Provide the [X, Y] coordinate of the cell's center where the given text is located.  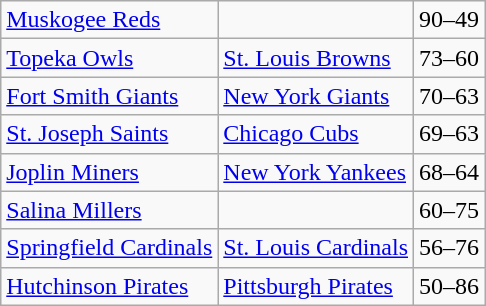
Joplin Miners [110, 172]
Springfield Cardinals [110, 248]
69–63 [450, 134]
St. Joseph Saints [110, 134]
Fort Smith Giants [110, 96]
New York Giants [316, 96]
73–60 [450, 58]
St. Louis Cardinals [316, 248]
Chicago Cubs [316, 134]
Muskogee Reds [110, 20]
60–75 [450, 210]
Pittsburgh Pirates [316, 286]
50–86 [450, 286]
St. Louis Browns [316, 58]
New York Yankees [316, 172]
Salina Millers [110, 210]
56–76 [450, 248]
70–63 [450, 96]
68–64 [450, 172]
Topeka Owls [110, 58]
90–49 [450, 20]
Hutchinson Pirates [110, 286]
